From the cell containing the given text, extract its center point as (X, Y) coordinate. 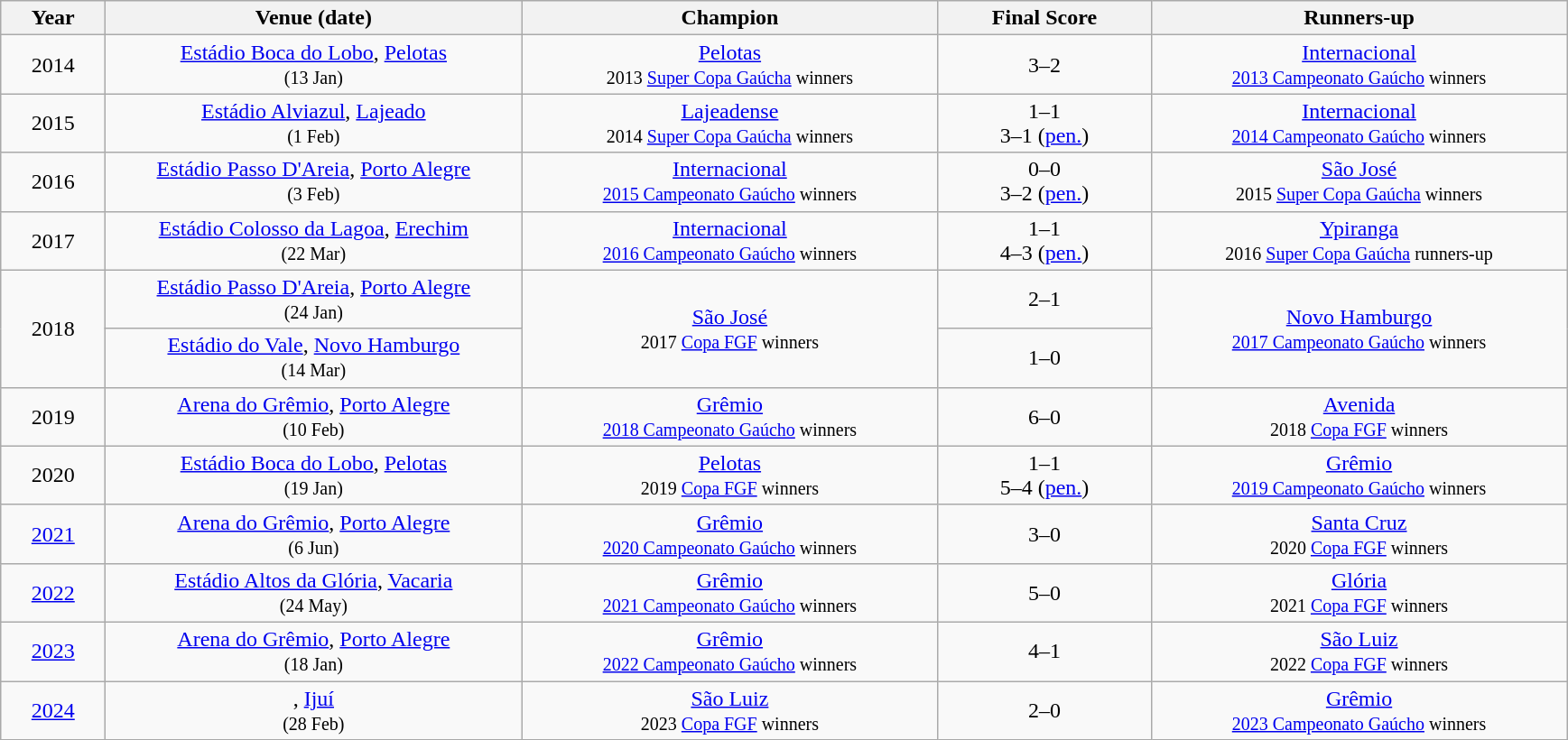
Grêmio2021 Campeonato Gaúcho winners (729, 592)
Lajeadense2014 Super Copa Gaúcha winners (729, 123)
São Luiz2023 Copa FGF winners (729, 709)
Champion (729, 18)
Pelotas2013 Super Copa Gaúcha winners (729, 65)
Grêmio2022 Campeonato Gaúcho winners (729, 652)
3–2 (1044, 65)
0–03–2 (pen.) (1044, 182)
6–0 (1044, 417)
1–0 (1044, 357)
3–0 (1044, 534)
Year (53, 18)
Venue (date) (314, 18)
São José2017 Copa FGF winners (729, 328)
Grêmio2018 Campeonato Gaúcho winners (729, 417)
Arena do Grêmio, Porto Alegre (6 Jun) (314, 534)
Runners-up (1359, 18)
2014 (53, 65)
2023 (53, 652)
2022 (53, 592)
Final Score (1044, 18)
Estádio Boca do Lobo, Pelotas (13 Jan) (314, 65)
Grêmio2020 Campeonato Gaúcho winners (729, 534)
Grêmio2023 Campeonato Gaúcho winners (1359, 709)
5–0 (1044, 592)
São José2015 Super Copa Gaúcha winners (1359, 182)
Estádio Boca do Lobo, Pelotas (19 Jan) (314, 475)
2018 (53, 328)
Estádio Altos da Glória, Vacaria (24 May) (314, 592)
Pelotas2019 Copa FGF winners (729, 475)
1–15–4 (pen.) (1044, 475)
Arena do Grêmio, Porto Alegre (10 Feb) (314, 417)
Santa Cruz2020 Copa FGF winners (1359, 534)
Internacional2016 Campeonato Gaúcho winners (729, 240)
Grêmio2019 Campeonato Gaúcho winners (1359, 475)
, Ijuí (28 Feb) (314, 709)
Ypiranga2016 Super Copa Gaúcha runners-up (1359, 240)
2024 (53, 709)
4–1 (1044, 652)
Estádio Passo D'Areia, Porto Alegre (24 Jan) (314, 300)
Internacional2015 Campeonato Gaúcho winners (729, 182)
Glória2021 Copa FGF winners (1359, 592)
2–0 (1044, 709)
Internacional2014 Campeonato Gaúcho winners (1359, 123)
Internacional2013 Campeonato Gaúcho winners (1359, 65)
Avenida2018 Copa FGF winners (1359, 417)
Estádio Alviazul, Lajeado (1 Feb) (314, 123)
2016 (53, 182)
2–1 (1044, 300)
2020 (53, 475)
Novo Hamburgo2017 Campeonato Gaúcho winners (1359, 328)
São Luiz2022 Copa FGF winners (1359, 652)
Estádio do Vale, Novo Hamburgo (14 Mar) (314, 357)
2021 (53, 534)
2015 (53, 123)
2019 (53, 417)
Arena do Grêmio, Porto Alegre (18 Jan) (314, 652)
Estádio Passo D'Areia, Porto Alegre (3 Feb) (314, 182)
Estádio Colosso da Lagoa, Erechim (22 Mar) (314, 240)
2017 (53, 240)
1–14–3 (pen.) (1044, 240)
1–13–1 (pen.) (1044, 123)
